Locate the cell with the specified text and output its [x, y] center coordinate. 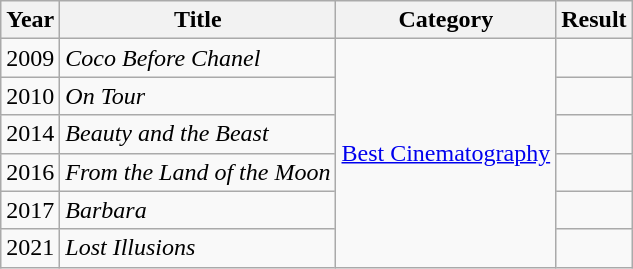
2021 [30, 248]
2017 [30, 210]
Barbara [198, 210]
Title [198, 20]
2016 [30, 172]
On Tour [198, 96]
Result [594, 20]
2014 [30, 134]
Beauty and the Beast [198, 134]
Best Cinematography [446, 153]
Coco Before Chanel [198, 58]
From the Land of the Moon [198, 172]
Year [30, 20]
2010 [30, 96]
Category [446, 20]
Lost Illusions [198, 248]
2009 [30, 58]
